Return [x, y] of the center of cell containing provided text 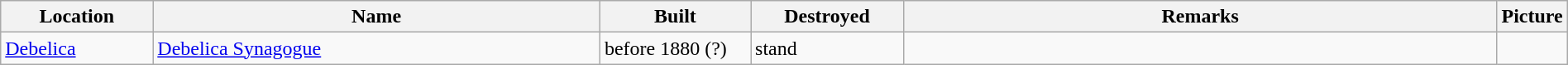
stand [827, 48]
Built [675, 17]
Debelica [77, 48]
Location [77, 17]
Debelica Synagogue [377, 48]
before 1880 (?) [675, 48]
Picture [1532, 17]
Destroyed [827, 17]
Name [377, 17]
Remarks [1200, 17]
